Identify which cell holds the provided text, then report its (X, Y) central coordinate. 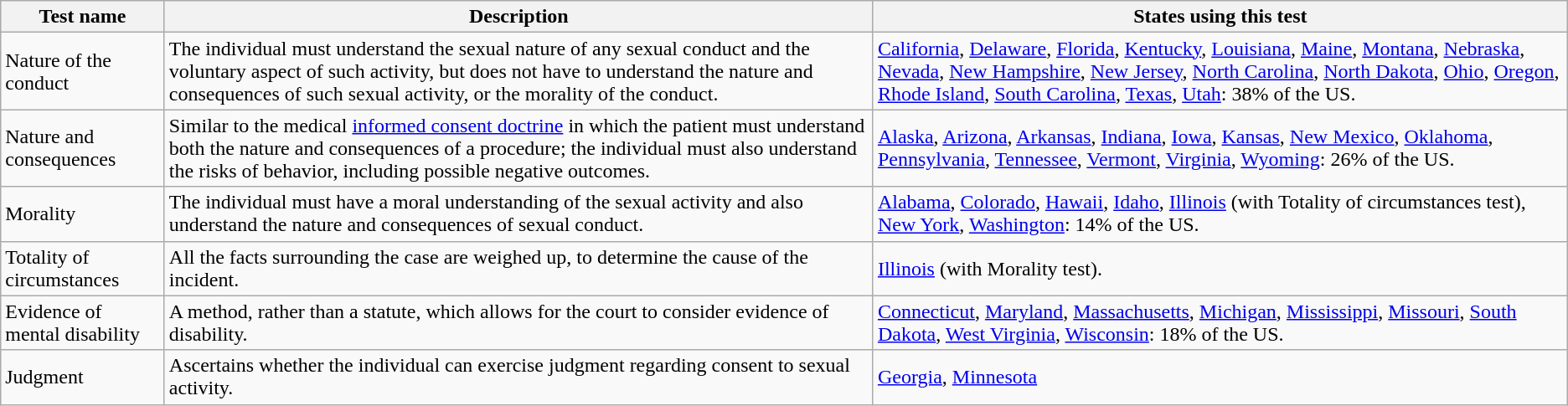
Alabama, Colorado, Hawaii, Idaho, Illinois (with Totality of circumstances test), New York, Washington: 14% of the US. (1220, 214)
Totality of circumstances (83, 268)
Georgia, Minnesota (1220, 377)
Connecticut, Maryland, Massachusetts, Michigan, Mississippi, Missouri, South Dakota, West Virginia, Wisconsin: 18% of the US. (1220, 323)
Nature and consequences (83, 148)
Illinois (with Morality test). (1220, 268)
Nature of the conduct (83, 71)
Alaska, Arizona, Arkansas, Indiana, Iowa, Kansas, New Mexico, Oklahoma, Pennsylvania, Tennessee, Vermont, Virginia, Wyoming: 26% of the US. (1220, 148)
States using this test (1220, 17)
Judgment (83, 377)
Test name (83, 17)
Description (518, 17)
Ascertains whether the individual can exercise judgment regarding consent to sexual activity. (518, 377)
Evidence of mental disability (83, 323)
Morality (83, 214)
The individual must have a moral understanding of the sexual activity and also understand the nature and consequences of sexual conduct. (518, 214)
A method, rather than a statute, which allows for the court to consider evidence of disability. (518, 323)
All the facts surrounding the case are weighed up, to determine the cause of the incident. (518, 268)
